Locate the cell with the specified text and output its [X, Y] center coordinate. 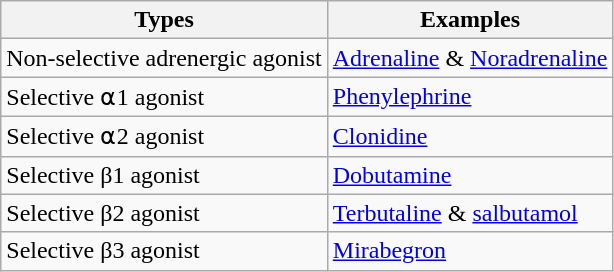
Dobutamine [470, 175]
Examples [470, 20]
Selective ⍺2 agonist [164, 136]
Adrenaline & Noradrenaline [470, 58]
Selective ⍺1 agonist [164, 97]
Phenylephrine [470, 97]
Clonidine [470, 136]
Non-selective adrenergic agonist [164, 58]
Types [164, 20]
Mirabegron [470, 251]
Selective β2 agonist [164, 213]
Selective β3 agonist [164, 251]
Terbutaline & salbutamol [470, 213]
Selective β1 agonist [164, 175]
